From the cell containing the given text, extract its center point as (X, Y) coordinate. 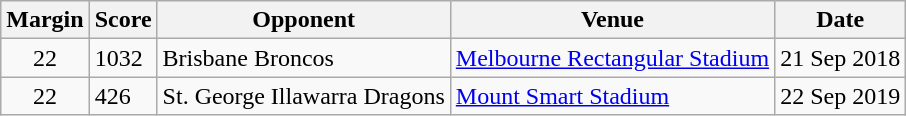
Margin (45, 20)
21 Sep 2018 (840, 58)
Score (123, 20)
Brisbane Broncos (304, 58)
Date (840, 20)
Melbourne Rectangular Stadium (612, 58)
Mount Smart Stadium (612, 96)
1032 (123, 58)
Opponent (304, 20)
Venue (612, 20)
426 (123, 96)
22 Sep 2019 (840, 96)
St. George Illawarra Dragons (304, 96)
